Identify which cell holds the provided text, then report its [x, y] central coordinate. 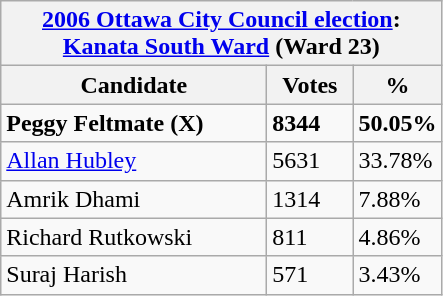
Votes [310, 85]
4.86% [398, 237]
Amrik Dhami [134, 199]
50.05% [398, 123]
811 [310, 237]
33.78% [398, 161]
% [398, 85]
Candidate [134, 85]
Richard Rutkowski [134, 237]
1314 [310, 199]
7.88% [398, 199]
2006 Ottawa City Council election: Kanata South Ward (Ward 23) [222, 34]
3.43% [398, 275]
Allan Hubley [134, 161]
5631 [310, 161]
571 [310, 275]
Peggy Feltmate (X) [134, 123]
Suraj Harish [134, 275]
8344 [310, 123]
